Extract the (x, y) coordinate from the center of the cell holding the provided text.  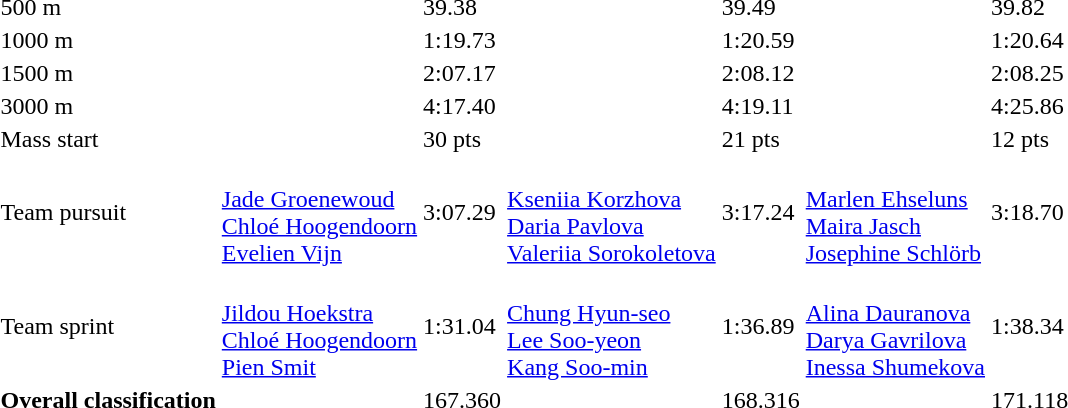
Jildou HoekstraChloé HoogendoornPien Smit (319, 326)
30 pts (462, 139)
4:17.40 (462, 106)
Kseniia KorzhovaDaria PavlovaValeriia Sorokoletova (612, 212)
1:20.59 (760, 40)
2:07.17 (462, 73)
Alina DauranovaDarya GavrilovaInessa Shumekova (895, 326)
Chung Hyun-seoLee Soo-yeonKang Soo-min (612, 326)
3:07.29 (462, 212)
21 pts (760, 139)
3:17.24 (760, 212)
4:19.11 (760, 106)
1:36.89 (760, 326)
Jade GroenewoudChloé HoogendoornEvelien Vijn (319, 212)
1:31.04 (462, 326)
1:19.73 (462, 40)
2:08.12 (760, 73)
Marlen EhselunsMaira JaschJosephine Schlörb (895, 212)
